Determine the (X, Y) coordinate at the center of the cell enclosing the given text.  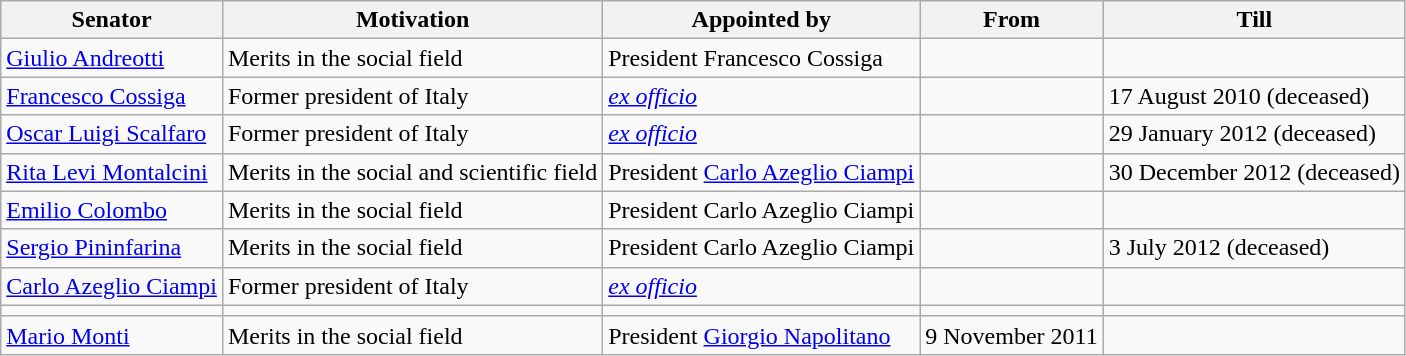
Senator (112, 20)
30 December 2012 (deceased) (1254, 172)
Emilio Colombo (112, 210)
Carlo Azeglio Ciampi (112, 286)
From (1012, 20)
9 November 2011 (1012, 335)
Appointed by (762, 20)
Mario Monti (112, 335)
Rita Levi Montalcini (112, 172)
Sergio Pininfarina (112, 248)
Merits in the social and scientific field (412, 172)
Oscar Luigi Scalfaro (112, 134)
Francesco Cossiga (112, 96)
3 July 2012 (deceased) (1254, 248)
17 August 2010 (deceased) (1254, 96)
President Francesco Cossiga (762, 58)
Giulio Andreotti (112, 58)
President Giorgio Napolitano (762, 335)
Motivation (412, 20)
29 January 2012 (deceased) (1254, 134)
Till (1254, 20)
